Scan for the cell matching the given text and deliver its (x, y) coordinate at center. 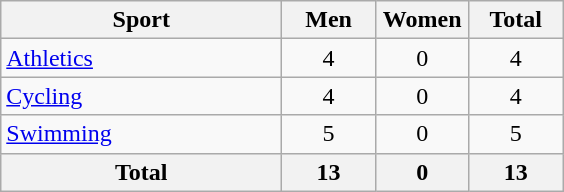
Women (422, 20)
Cycling (142, 96)
Swimming (142, 134)
Men (329, 20)
Athletics (142, 58)
Sport (142, 20)
